Determine the (x, y) coordinate at the center of the cell enclosing the given text.  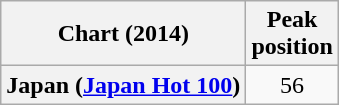
56 (292, 85)
Japan (Japan Hot 100) (124, 85)
Peakposition (292, 34)
Chart (2014) (124, 34)
